Output the [x, y] coordinate of the center of the cell containing the given text.  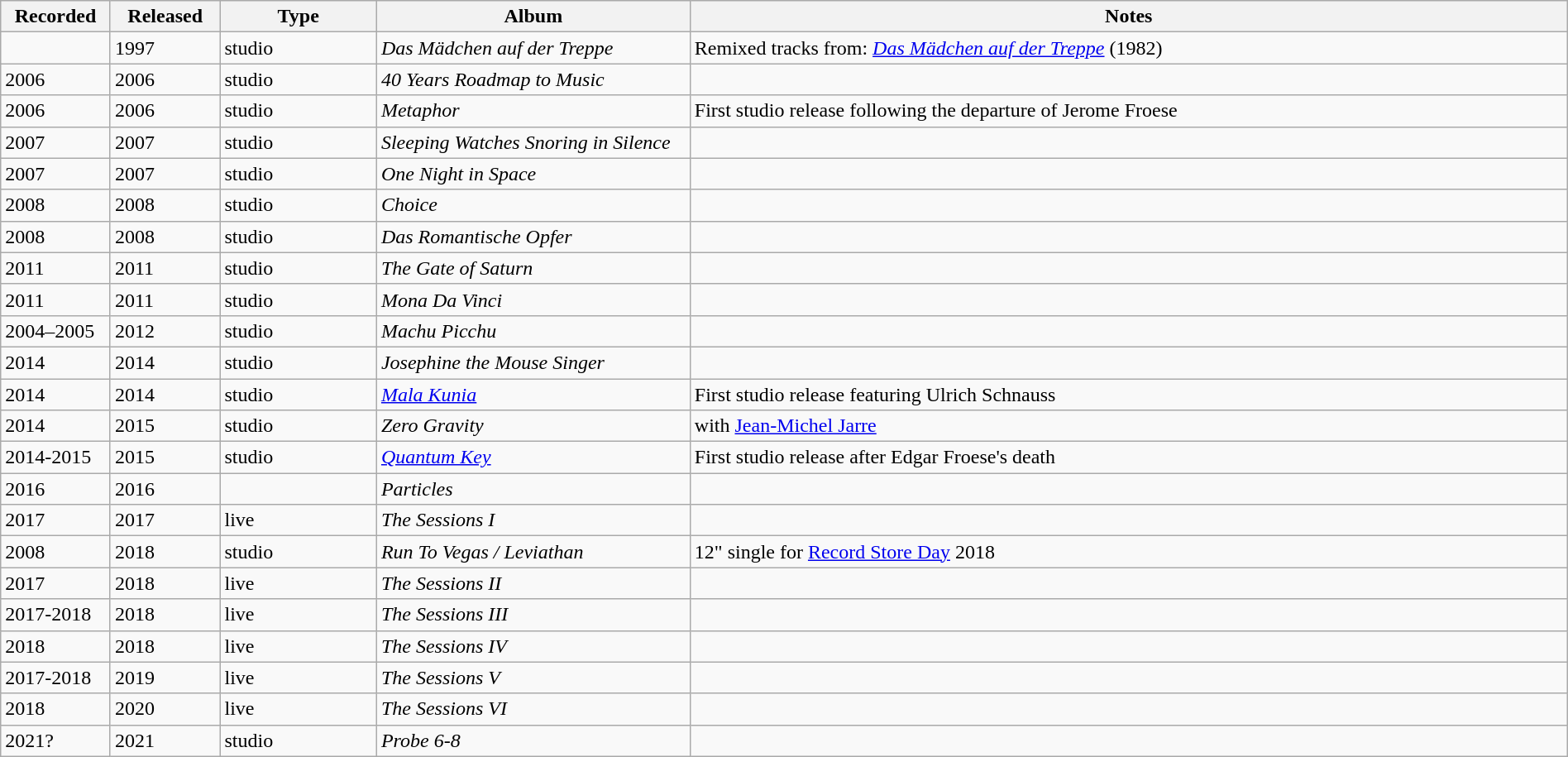
The Sessions III [533, 615]
One Night in Space [533, 174]
Run To Vegas / Leviathan [533, 552]
40 Years Roadmap to Music [533, 79]
2019 [165, 678]
Recorded [56, 17]
Particles [533, 489]
The Sessions IV [533, 646]
Quantum Key [533, 458]
2004–2005 [56, 331]
The Gate of Saturn [533, 268]
Type [298, 17]
First studio release featuring Ulrich Schnauss [1128, 395]
12" single for Record Store Day 2018 [1128, 552]
The Sessions I [533, 520]
Metaphor [533, 111]
2020 [165, 709]
Mala Kunia [533, 395]
Notes [1128, 17]
First studio release following the departure of Jerome Froese [1128, 111]
Josephine the Mouse Singer [533, 362]
Choice [533, 205]
The Sessions VI [533, 709]
The Sessions V [533, 678]
Released [165, 17]
Album [533, 17]
with Jean-Michel Jarre [1128, 426]
Das Mädchen auf der Treppe [533, 48]
Zero Gravity [533, 426]
2021 [165, 740]
Machu Picchu [533, 331]
2012 [165, 331]
Remixed tracks from: Das Mädchen auf der Treppe (1982) [1128, 48]
2014-2015 [56, 458]
First studio release after Edgar Froese's death [1128, 458]
2021? [56, 740]
The Sessions II [533, 583]
Das Romantische Opfer [533, 237]
Sleeping Watches Snoring in Silence [533, 142]
Probe 6-8 [533, 740]
1997 [165, 48]
Mona Da Vinci [533, 299]
